Pinpoint the cell where the given text exists, returning its [X, Y] midpoint coordinate. 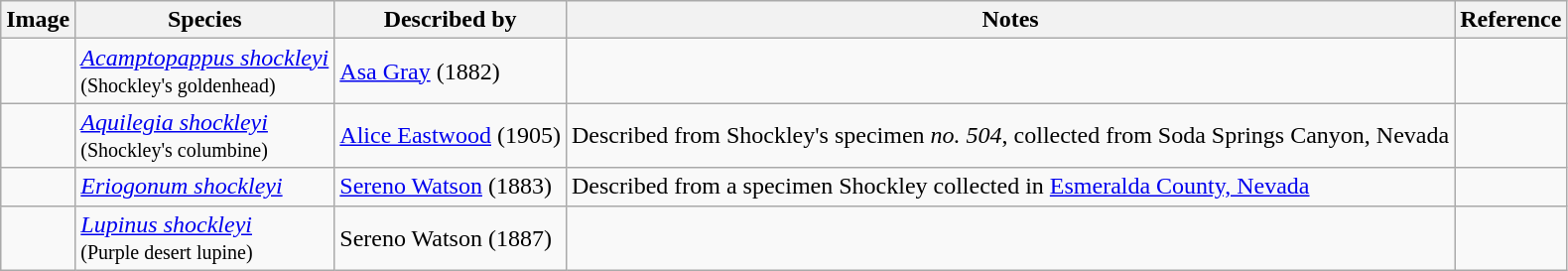
Image [38, 20]
Asa Gray (1882) [451, 71]
Described by [451, 20]
Alice Eastwood (1905) [451, 135]
Described from Shockley's specimen no. 504, collected from Soda Springs Canyon, Nevada [1010, 135]
Eriogonum shockleyi [204, 187]
Species [204, 20]
Described from a specimen Shockley collected in Esmeralda County, Nevada [1010, 187]
Sereno Watson (1887) [451, 238]
Notes [1010, 20]
Sereno Watson (1883) [451, 187]
Aquilegia shockleyi(Shockley's columbine) [204, 135]
Reference [1510, 20]
Lupinus shockleyi(Purple desert lupine) [204, 238]
Acamptopappus shockleyi(Shockley's goldenhead) [204, 71]
